Find where the given text appears and provide that cell's center as [x, y] coordinate. 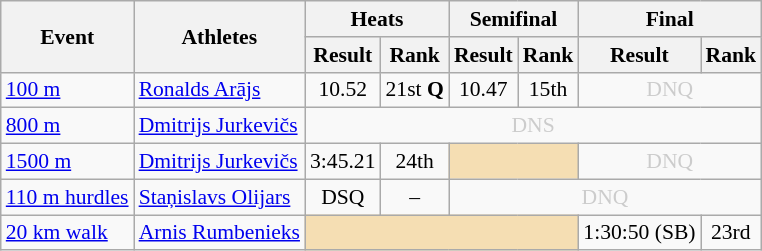
DNS [533, 126]
Final [670, 19]
10.47 [484, 90]
23rd [732, 233]
20 km walk [68, 233]
3:45.21 [342, 162]
100 m [68, 90]
Athletes [220, 36]
Ronalds Arājs [220, 90]
Staņislavs Olijars [220, 197]
21st Q [415, 90]
Arnis Rumbenieks [220, 233]
10.52 [342, 90]
Event [68, 36]
Semifinal [514, 19]
1:30:50 (SB) [639, 233]
800 m [68, 126]
Heats [377, 19]
110 m hurdles [68, 197]
– [415, 197]
DSQ [342, 197]
1500 m [68, 162]
24th [415, 162]
15th [548, 90]
